Identify which cell holds the provided text, then report its (x, y) central coordinate. 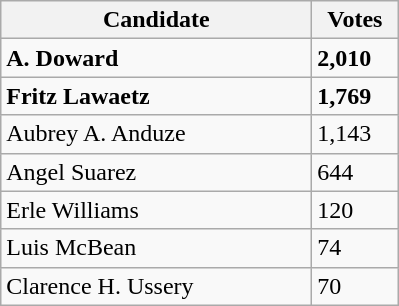
Clarence H. Ussery (156, 286)
Erle Williams (156, 210)
Aubrey A. Anduze (156, 134)
1,769 (355, 96)
644 (355, 172)
Votes (355, 20)
A. Doward (156, 58)
Candidate (156, 20)
Fritz Lawaetz (156, 96)
70 (355, 286)
2,010 (355, 58)
Luis McBean (156, 248)
Angel Suarez (156, 172)
74 (355, 248)
1,143 (355, 134)
120 (355, 210)
